Search for the cell housing the specified text and yield its (X, Y) center coordinate. 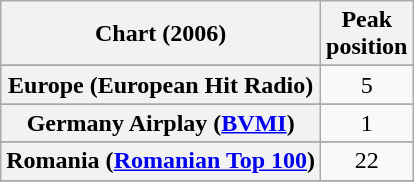
Peakposition (367, 34)
Germany Airplay (BVMI) (161, 123)
22 (367, 161)
Europe (European Hit Radio) (161, 85)
Chart (2006) (161, 34)
1 (367, 123)
Romania (Romanian Top 100) (161, 161)
5 (367, 85)
